Locate the cell with the specified text and output its [x, y] center coordinate. 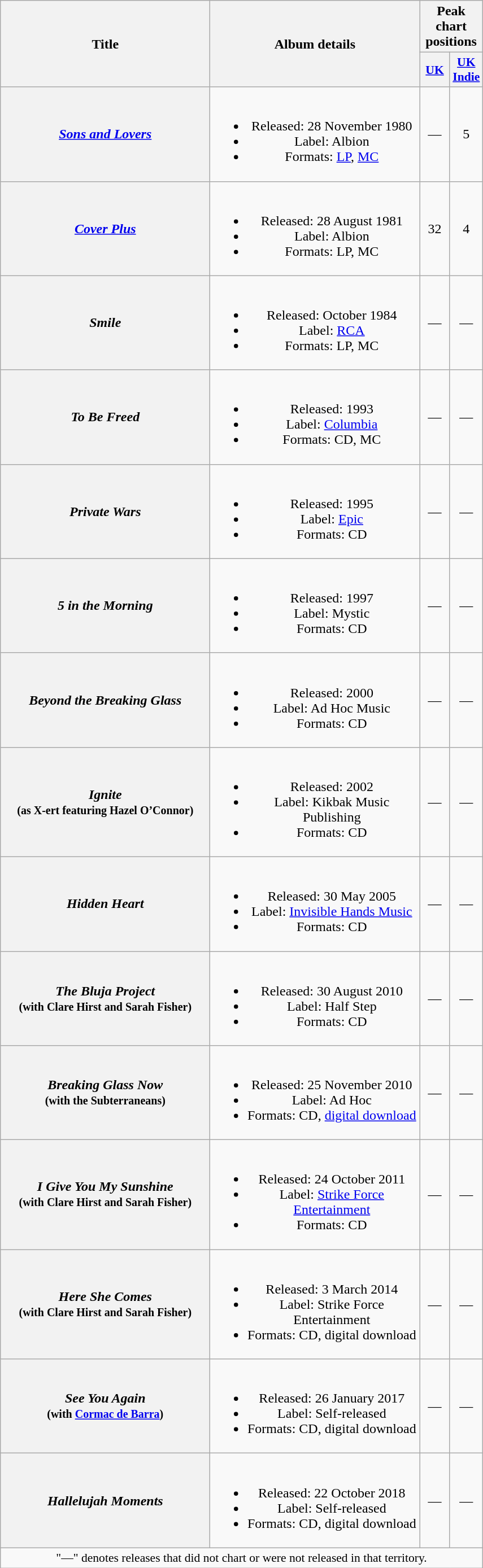
Hidden Heart [105, 903]
Released: 1997Label: MysticFormats: CD [315, 605]
32 [435, 228]
I Give You My Sunshine(with Clare Hirst and Sarah Fisher) [105, 1195]
Released: 28 August 1981Label: AlbionFormats: LP, MC [315, 228]
Smile [105, 323]
Released: 1993Label: ColumbiaFormats: CD, MC [315, 417]
Released: 30 August 2010Label: Half StepFormats: CD [315, 998]
Released: 28 November 1980Label: AlbionFormats: LP, MC [315, 134]
Released: 25 November 2010Label: Ad HocFormats: CD, digital download [315, 1093]
Ignite(as X-ert featuring Hazel O’Connor) [105, 802]
4 [466, 228]
UK Indie [466, 70]
Released: 2000Label: Ad Hoc MusicFormats: CD [315, 700]
Released: 30 May 2005Label: Invisible Hands MusicFormats: CD [315, 903]
Released: 1995Label: EpicFormats: CD [315, 512]
Released: 24 October 2011Label: Strike Force EntertainmentFormats: CD [315, 1195]
Peak chart positions [451, 27]
Album details [315, 44]
Released: October 1984Label: RCAFormats: LP, MC [315, 323]
Released: 3 March 2014Label: Strike Force EntertainmentFormats: CD, digital download [315, 1304]
See You Again(with Cormac de Barra) [105, 1406]
To Be Freed [105, 417]
Title [105, 44]
5 [466, 134]
Here She Comes(with Clare Hirst and Sarah Fisher) [105, 1304]
Sons and Lovers [105, 134]
Hallelujah Moments [105, 1501]
Breaking Glass Now(with the Subterraneans) [105, 1093]
The Bluja Project(with Clare Hirst and Sarah Fisher) [105, 998]
5 in the Morning [105, 605]
UK [435, 70]
Cover Plus [105, 228]
Beyond the Breaking Glass [105, 700]
Released: 22 October 2018Label: Self-releasedFormats: CD, digital download [315, 1501]
"—" denotes releases that did not chart or were not released in that territory. [242, 1558]
Released: 2002Label: Kikbak Music PublishingFormats: CD [315, 802]
Released: 26 January 2017Label: Self-releasedFormats: CD, digital download [315, 1406]
Private Wars [105, 512]
